Detect which cell encompasses the target text, then output its [x, y] center coordinate. 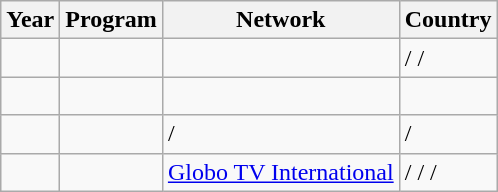
/ / [448, 58]
Program [112, 20]
/ / / [448, 172]
Network [280, 20]
Year [30, 20]
Country [448, 20]
Globo TV International [280, 172]
